Output the [x, y] coordinate of the center of the cell containing the given text.  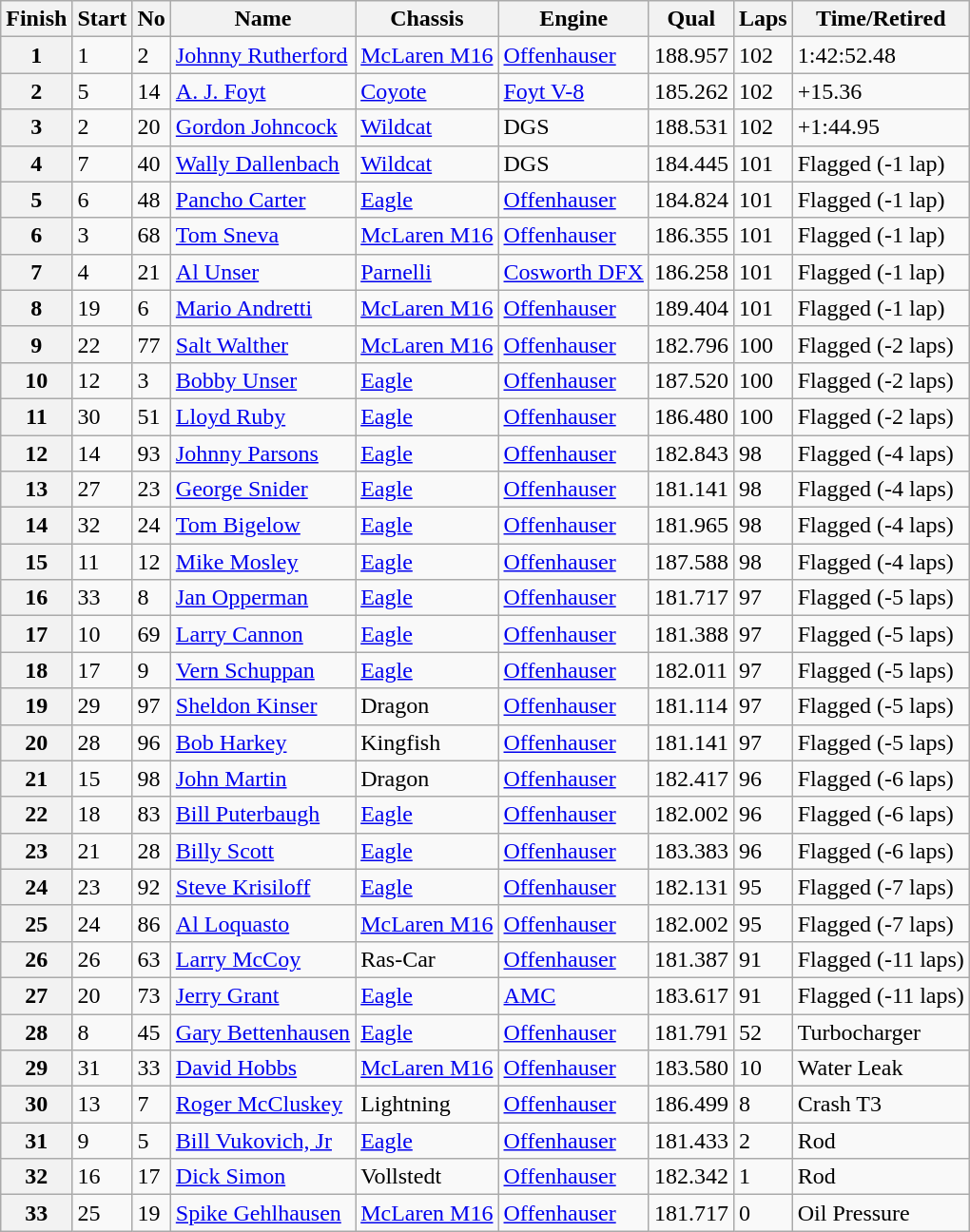
Kingfish [427, 742]
Ras-Car [427, 959]
Larry Cannon [262, 634]
186.499 [690, 1105]
George Snider [262, 490]
Larry McCoy [262, 959]
45 [151, 1031]
182.011 [690, 670]
1:42:52.48 [881, 55]
181.433 [690, 1141]
Spike Gehlhausen [262, 1213]
Foyt V-8 [573, 91]
Johnny Parsons [262, 453]
Gordon Johncock [262, 127]
73 [151, 995]
181.965 [690, 526]
186.258 [690, 272]
Gary Bettenhausen [262, 1031]
Jan Opperman [262, 598]
Vollstedt [427, 1177]
Name [262, 19]
Mike Mosley [262, 562]
40 [151, 164]
Engine [573, 19]
182.417 [690, 779]
Start [103, 19]
Steve Krisiloff [262, 887]
Roger McCluskey [262, 1105]
0 [763, 1213]
AMC [573, 995]
Wally Dallenbach [262, 164]
Chassis [427, 19]
181.387 [690, 959]
Tom Bigelow [262, 526]
86 [151, 923]
No [151, 19]
186.355 [690, 236]
Salt Walther [262, 344]
187.588 [690, 562]
Finish [36, 19]
63 [151, 959]
A. J. Foyt [262, 91]
182.131 [690, 887]
Qual [690, 19]
Time/Retired [881, 19]
188.957 [690, 55]
184.445 [690, 164]
48 [151, 200]
181.388 [690, 634]
Jerry Grant [262, 995]
69 [151, 634]
186.480 [690, 416]
John Martin [262, 779]
Bill Vukovich, Jr [262, 1141]
183.617 [690, 995]
Al Unser [262, 272]
Pancho Carter [262, 200]
51 [151, 416]
182.796 [690, 344]
182.843 [690, 453]
Turbocharger [881, 1031]
Lloyd Ruby [262, 416]
+15.36 [881, 91]
77 [151, 344]
181.791 [690, 1031]
Dick Simon [262, 1177]
184.824 [690, 200]
Parnelli [427, 272]
Oil Pressure [881, 1213]
Bobby Unser [262, 380]
182.342 [690, 1177]
52 [763, 1031]
183.383 [690, 851]
187.520 [690, 380]
Water Leak [881, 1068]
Crash T3 [881, 1105]
Laps [763, 19]
Bob Harkey [262, 742]
68 [151, 236]
181.114 [690, 706]
Mario Andretti [262, 308]
Tom Sneva [262, 236]
188.531 [690, 127]
Bill Puterbaugh [262, 815]
185.262 [690, 91]
83 [151, 815]
Vern Schuppan [262, 670]
Johnny Rutherford [262, 55]
183.580 [690, 1068]
Sheldon Kinser [262, 706]
Lightning [427, 1105]
+1:44.95 [881, 127]
93 [151, 453]
Al Loquasto [262, 923]
Billy Scott [262, 851]
Cosworth DFX [573, 272]
Coyote [427, 91]
92 [151, 887]
189.404 [690, 308]
David Hobbs [262, 1068]
